For the text-containing cell, return its midpoint in [X, Y] coordinate format. 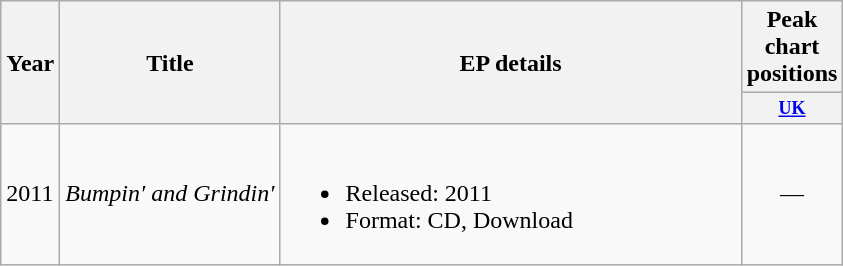
Peak chart positions [792, 47]
Year [30, 62]
UK [792, 108]
Bumpin′ and Grindin′ [170, 194]
Released: 2011Format: CD, Download [510, 194]
2011 [30, 194]
EP details [510, 62]
— [792, 194]
Title [170, 62]
